Find where the given text appears and provide that cell's center as (X, Y) coordinate. 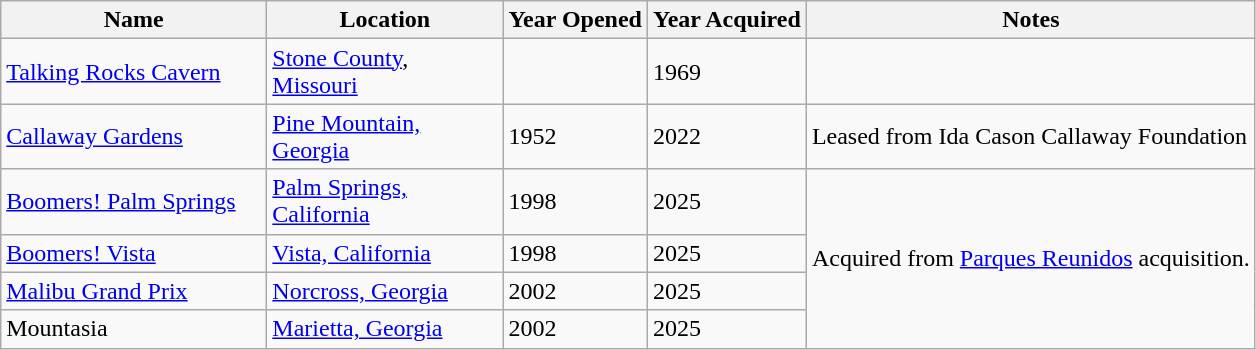
Callaway Gardens (134, 136)
Year Opened (576, 20)
Year Acquired (728, 20)
Marietta, Georgia (385, 329)
Leased from Ida Cason Callaway Foundation (1030, 136)
Pine Mountain, Georgia (385, 136)
Palm Springs, California (385, 202)
2022 (728, 136)
Talking Rocks Cavern (134, 72)
Mountasia (134, 329)
Malibu Grand Prix (134, 291)
Boomers! Vista (134, 253)
1952 (576, 136)
Acquired from Parques Reunidos acquisition. (1030, 258)
Boomers! Palm Springs (134, 202)
Vista, California (385, 253)
Stone County, Missouri (385, 72)
Name (134, 20)
Location (385, 20)
Notes (1030, 20)
Norcross, Georgia (385, 291)
1969 (728, 72)
